From the cell containing the given text, extract its center point as [x, y] coordinate. 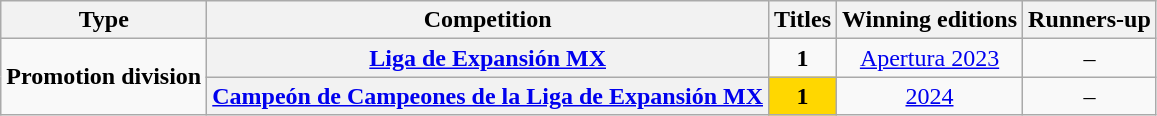
Type [104, 20]
Liga de Expansión MX [488, 58]
Campeón de Campeones de la Liga de Expansión MX [488, 96]
Runners-up [1090, 20]
Competition [488, 20]
Winning editions [930, 20]
Promotion division [104, 77]
Apertura 2023 [930, 58]
2024 [930, 96]
Titles [803, 20]
